Search for the cell housing the specified text and yield its (X, Y) center coordinate. 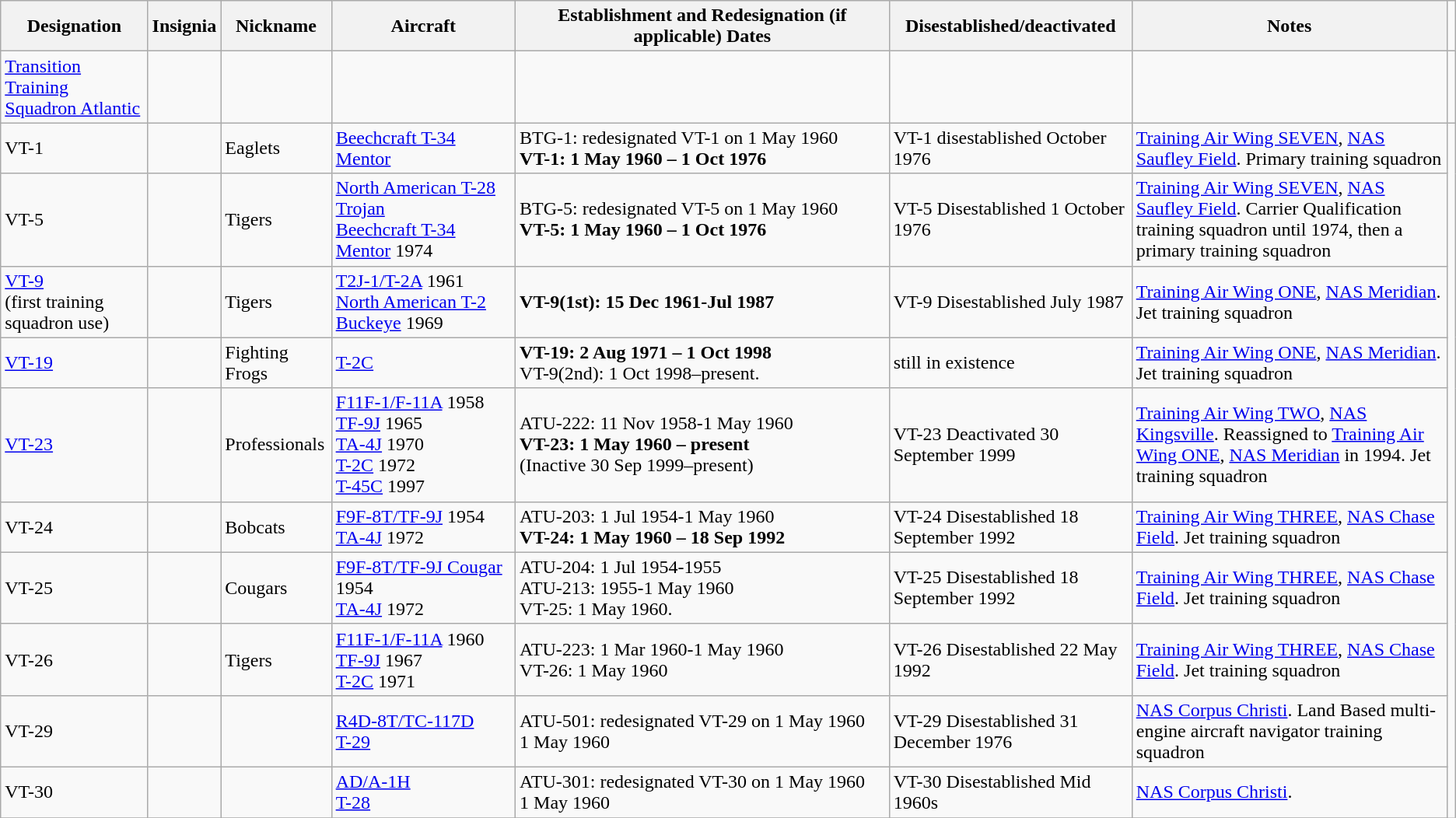
VT-19: 2 Aug 1971 – 1 Oct 1998VT-9(2nd): 1 Oct 1998–present. (703, 362)
VT-23 (75, 445)
Establishment and Redesignation (if applicable) Dates (703, 26)
VT-30 (75, 792)
still in existence (1010, 362)
Designation (75, 26)
VT-25 Disestablished 18 September 1992 (1010, 588)
VT-29 (75, 731)
ATU-222: 11 Nov 1958-1 May 1960VT-23: 1 May 1960 – present(Inactive 30 Sep 1999–present) (703, 445)
ATU-301: redesignated VT-30 on 1 May 19601 May 1960 (703, 792)
VT-25 (75, 588)
VT-30 Disestablished Mid 1960s (1010, 792)
Fighting Frogs (276, 362)
Bobcats (276, 527)
VT-24 (75, 527)
Aircraft (423, 26)
NAS Corpus Christi. Land Based multi-engine aircraft navigator training squadron (1290, 731)
VT-24 Disestablished 18 September 1992 (1010, 527)
VT-26 Disestablished 22 May 1992 (1010, 659)
VT-5 Disestablished 1 October 1976 (1010, 219)
Transition Training Squadron Atlantic (75, 87)
Professionals (276, 445)
VT-23 Deactivated 30 September 1999 (1010, 445)
NAS Corpus Christi. (1290, 792)
VT-9(first training squadron use) (75, 302)
T2J-1/T-2A 1961North American T-2 Buckeye 1969 (423, 302)
VT-9(1st): 15 Dec 1961-Jul 1987 (703, 302)
VT-1 (75, 148)
Training Air Wing SEVEN, NAS Saufley Field. Primary training squadron (1290, 148)
R4D-8T/TC-117DT-29 (423, 731)
ATU-203: 1 Jul 1954-1 May 1960VT-24: 1 May 1960 – 18 Sep 1992 (703, 527)
F9F-8T/TF-9J Cougar 1954TA-4J 1972 (423, 588)
F9F-8T/TF-9J 1954TA-4J 1972 (423, 527)
F11F-1/F-11A 1960TF-9J 1967T-2C 1971 (423, 659)
Cougars (276, 588)
Nickname (276, 26)
VT-29 Disestablished 31 December 1976 (1010, 731)
VT-19 (75, 362)
T-2C (423, 362)
Notes (1290, 26)
ATU-223: 1 Mar 1960-1 May 1960VT-26: 1 May 1960 (703, 659)
BTG-5: redesignated VT-5 on 1 May 1960VT-5: 1 May 1960 – 1 Oct 1976 (703, 219)
F11F-1/F-11A 1958TF-9J 1965TA-4J 1970T-2C 1972T-45C 1997 (423, 445)
Insignia (184, 26)
North American T-28 TrojanBeechcraft T-34 Mentor 1974 (423, 219)
Beechcraft T-34 Mentor (423, 148)
Training Air Wing TWO, NAS Kingsville. Reassigned to Training Air Wing ONE, NAS Meridian in 1994. Jet training squadron (1290, 445)
AD/A-1HT-28 (423, 792)
VT-5 (75, 219)
ATU-501: redesignated VT-29 on 1 May 19601 May 1960 (703, 731)
Eaglets (276, 148)
ATU-204: 1 Jul 1954-1955ATU-213: 1955-1 May 1960VT-25: 1 May 1960. (703, 588)
BTG-1: redesignated VT-1 on 1 May 1960VT-1: 1 May 1960 – 1 Oct 1976 (703, 148)
VT-9 Disestablished July 1987 (1010, 302)
VT-1 disestablished October 1976 (1010, 148)
VT-26 (75, 659)
Disestablished/deactivated (1010, 26)
Training Air Wing SEVEN, NAS Saufley Field. Carrier Qualification training squadron until 1974, then a primary training squadron (1290, 219)
